Return the (x, y) coordinate for the center point of the cell that contains the specified text.  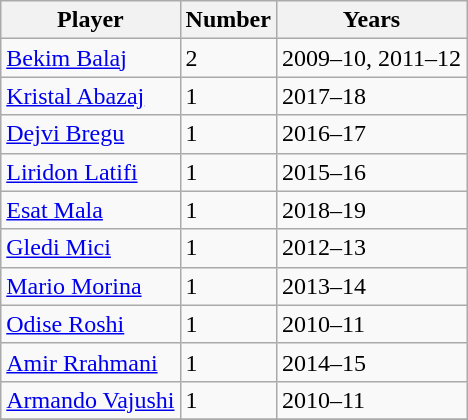
2017–18 (371, 96)
Number (228, 20)
2 (228, 58)
2013–14 (371, 286)
2016–17 (371, 134)
Esat Mala (90, 210)
2018–19 (371, 210)
Player (90, 20)
Dejvi Bregu (90, 134)
Years (371, 20)
Amir Rrahmani (90, 362)
2014–15 (371, 362)
Kristal Abazaj (90, 96)
2012–13 (371, 248)
Liridon Latifi (90, 172)
Bekim Balaj (90, 58)
Mario Morina (90, 286)
Odise Roshi (90, 324)
Armando Vajushi (90, 400)
Gledi Mici (90, 248)
2015–16 (371, 172)
2009–10, 2011–12 (371, 58)
